Pinpoint the cell where the given text exists, returning its (X, Y) midpoint coordinate. 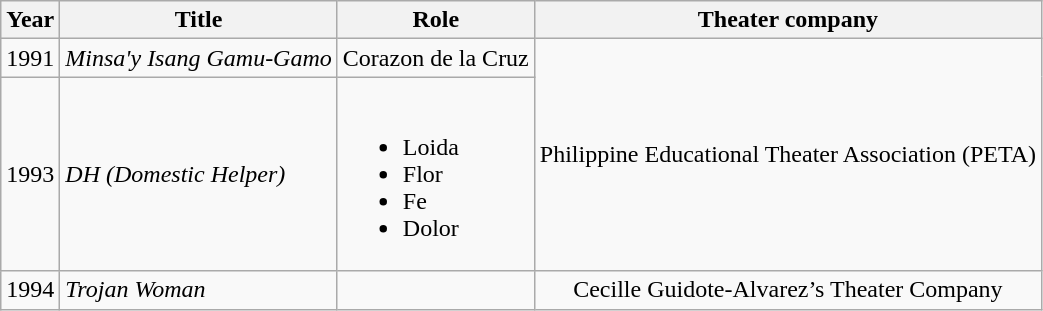
Trojan Woman (199, 290)
Corazon de la Cruz (436, 58)
1991 (30, 58)
1993 (30, 174)
1994 (30, 290)
Role (436, 20)
Philippine Educational Theater Association (PETA) (788, 155)
Theater company (788, 20)
Minsa'y Isang Gamu-Gamo (199, 58)
Title (199, 20)
Year (30, 20)
LoidaFlorFeDolor (436, 174)
Cecille Guidote-Alvarez’s Theater Company (788, 290)
DH (Domestic Helper) (199, 174)
